Locate the cell with the specified text and output its [X, Y] center coordinate. 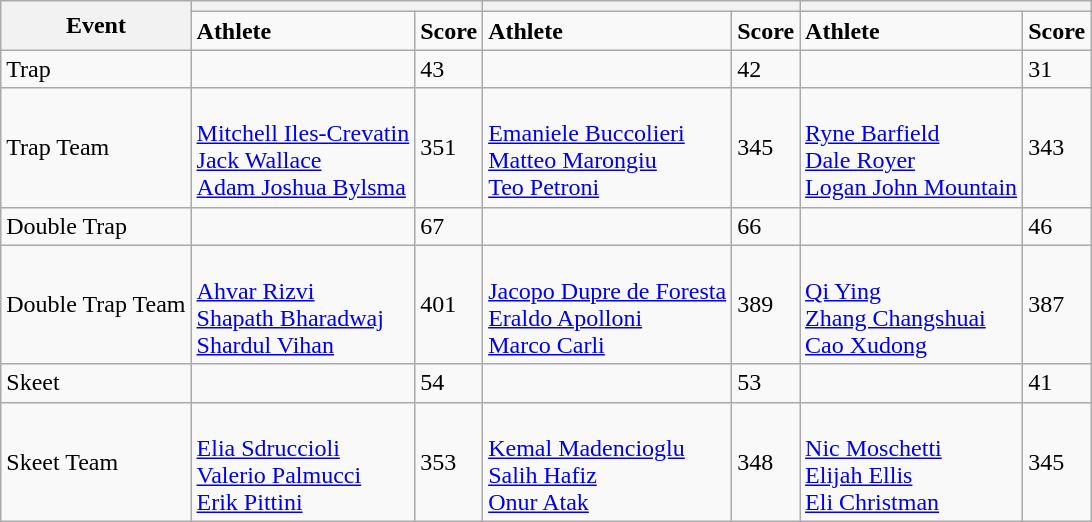
Qi YingZhang ChangshuaiCao Xudong [912, 304]
343 [1057, 148]
67 [449, 226]
Mitchell Iles-CrevatinJack WallaceAdam Joshua Bylsma [303, 148]
54 [449, 383]
Jacopo Dupre de ForestaEraldo ApolloniMarco Carli [608, 304]
387 [1057, 304]
Double Trap Team [96, 304]
Emaniele BuccolieriMatteo MarongiuTeo Petroni [608, 148]
Ahvar RizviShapath BharadwajShardul Vihan [303, 304]
Skeet Team [96, 462]
42 [766, 69]
41 [1057, 383]
Event [96, 26]
351 [449, 148]
Trap Team [96, 148]
Nic MoschettiElijah EllisEli Christman [912, 462]
401 [449, 304]
Trap [96, 69]
46 [1057, 226]
Double Trap [96, 226]
353 [449, 462]
53 [766, 383]
Skeet [96, 383]
348 [766, 462]
389 [766, 304]
Ryne BarfieldDale RoyerLogan John Mountain [912, 148]
66 [766, 226]
Kemal MadenciogluSalih HafizOnur Atak [608, 462]
43 [449, 69]
Elia SdruccioliValerio PalmucciErik Pittini [303, 462]
31 [1057, 69]
